Capture the cell that displays the provided text and extract its [X, Y] central coordinate. 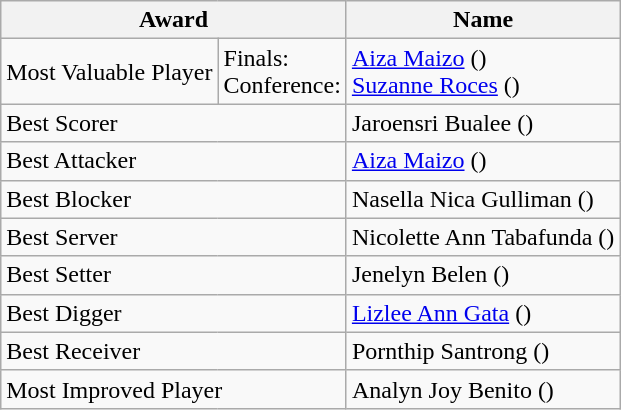
Pornthip Santrong () [483, 351]
Best Blocker [174, 199]
Best Setter [174, 275]
Analyn Joy Benito () [483, 389]
Aiza Maizo () Suzanne Roces () [483, 72]
Best Server [174, 237]
Lizlee Ann Gata () [483, 313]
Jenelyn Belen () [483, 275]
Most Valuable Player [110, 72]
Most Improved Player [174, 389]
Aiza Maizo () [483, 161]
Nasella Nica Gulliman () [483, 199]
Finals:Conference: [282, 72]
Best Scorer [174, 123]
Name [483, 20]
Nicolette Ann Tabafunda () [483, 237]
Best Digger [174, 313]
Best Attacker [174, 161]
Jaroensri Bualee () [483, 123]
Best Receiver [174, 351]
Award [174, 20]
